From the cell containing the given text, extract its center point as [X, Y] coordinate. 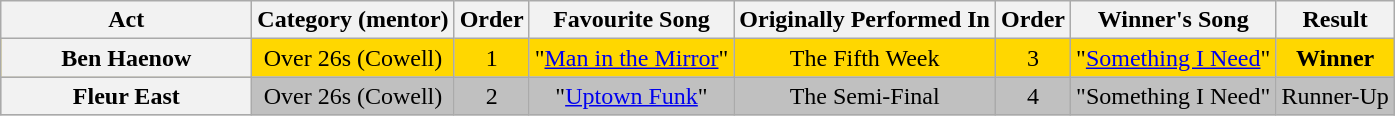
Runner-Up [1336, 96]
The Semi-Final [865, 96]
2 [492, 96]
Favourite Song [632, 20]
Winner [1336, 58]
Ben Haenow [126, 58]
Fleur East [126, 96]
4 [1034, 96]
Winner's Song [1174, 20]
Result [1336, 20]
Category (mentor) [353, 20]
1 [492, 58]
3 [1034, 58]
Act [126, 20]
"Man in the Mirror" [632, 58]
The Fifth Week [865, 58]
Originally Performed In [865, 20]
"Uptown Funk" [632, 96]
